Return the (x, y) coordinate for the center point of the cell that contains the specified text.  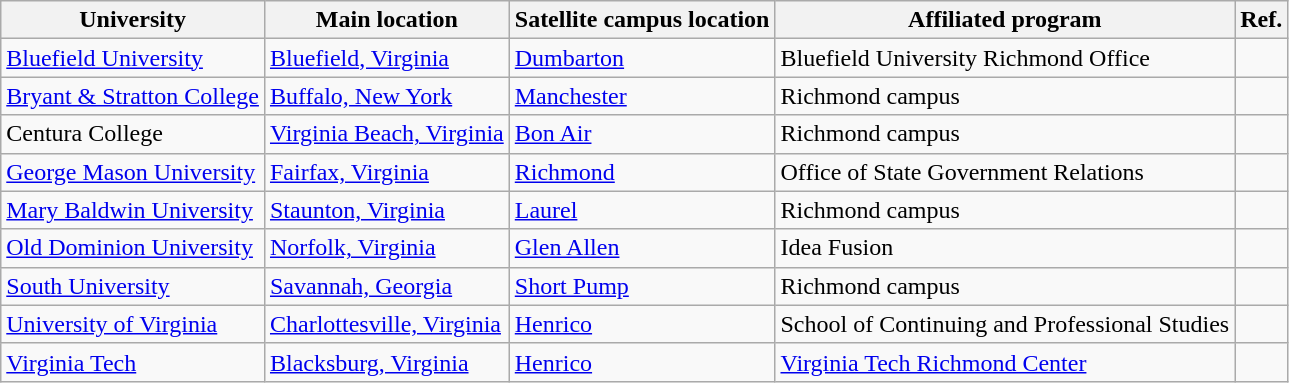
Charlottesville, Virginia (386, 324)
Dumbarton (642, 58)
Richmond (642, 172)
Laurel (642, 210)
Old Dominion University (133, 248)
Bluefield, Virginia (386, 58)
Centura College (133, 134)
Main location (386, 20)
Savannah, Georgia (386, 286)
Ref. (1262, 20)
Blacksburg, Virginia (386, 362)
Short Pump (642, 286)
Virginia Tech (133, 362)
Buffalo, New York (386, 96)
Glen Allen (642, 248)
Virginia Tech Richmond Center (1005, 362)
Staunton, Virginia (386, 210)
Norfolk, Virginia (386, 248)
Bluefield University (133, 58)
School of Continuing and Professional Studies (1005, 324)
Mary Baldwin University (133, 210)
George Mason University (133, 172)
Idea Fusion (1005, 248)
Fairfax, Virginia (386, 172)
Satellite campus location (642, 20)
Bryant & Stratton College (133, 96)
Office of State Government Relations (1005, 172)
Bluefield University Richmond Office (1005, 58)
Bon Air (642, 134)
University of Virginia (133, 324)
Manchester (642, 96)
South University (133, 286)
Virginia Beach, Virginia (386, 134)
University (133, 20)
Affiliated program (1005, 20)
